Determine the (X, Y) coordinate at the center of the cell enclosing the given text.  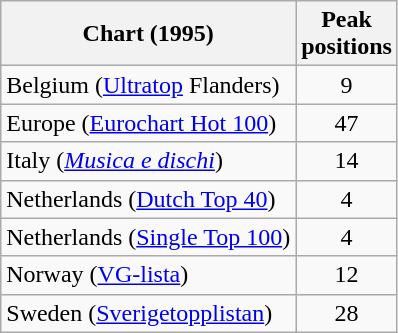
14 (347, 161)
Netherlands (Single Top 100) (148, 237)
Norway (VG-lista) (148, 275)
Belgium (Ultratop Flanders) (148, 85)
Italy (Musica e dischi) (148, 161)
Netherlands (Dutch Top 40) (148, 199)
9 (347, 85)
Peakpositions (347, 34)
Chart (1995) (148, 34)
Europe (Eurochart Hot 100) (148, 123)
Sweden (Sverigetopplistan) (148, 313)
47 (347, 123)
28 (347, 313)
12 (347, 275)
